Provide the [x, y] coordinate of the cell's center where the given text is located.  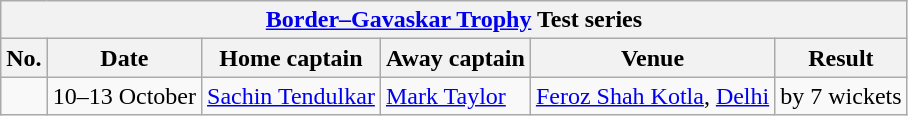
Sachin Tendulkar [292, 96]
Home captain [292, 58]
by 7 wickets [841, 96]
No. [24, 58]
Mark Taylor [455, 96]
Feroz Shah Kotla, Delhi [652, 96]
Border–Gavaskar Trophy Test series [454, 20]
Away captain [455, 58]
10–13 October [124, 96]
Result [841, 58]
Venue [652, 58]
Date [124, 58]
